Determine the [X, Y] coordinate at the center of the cell enclosing the given text.  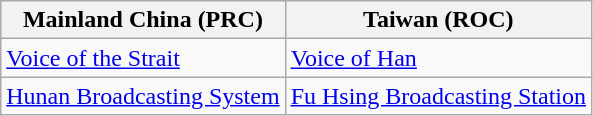
Voice of the Strait [143, 58]
Mainland China (PRC) [143, 20]
Voice of Han [438, 58]
Fu Hsing Broadcasting Station [438, 96]
Taiwan (ROC) [438, 20]
Hunan Broadcasting System [143, 96]
